From the cell containing the given text, extract its center point as [x, y] coordinate. 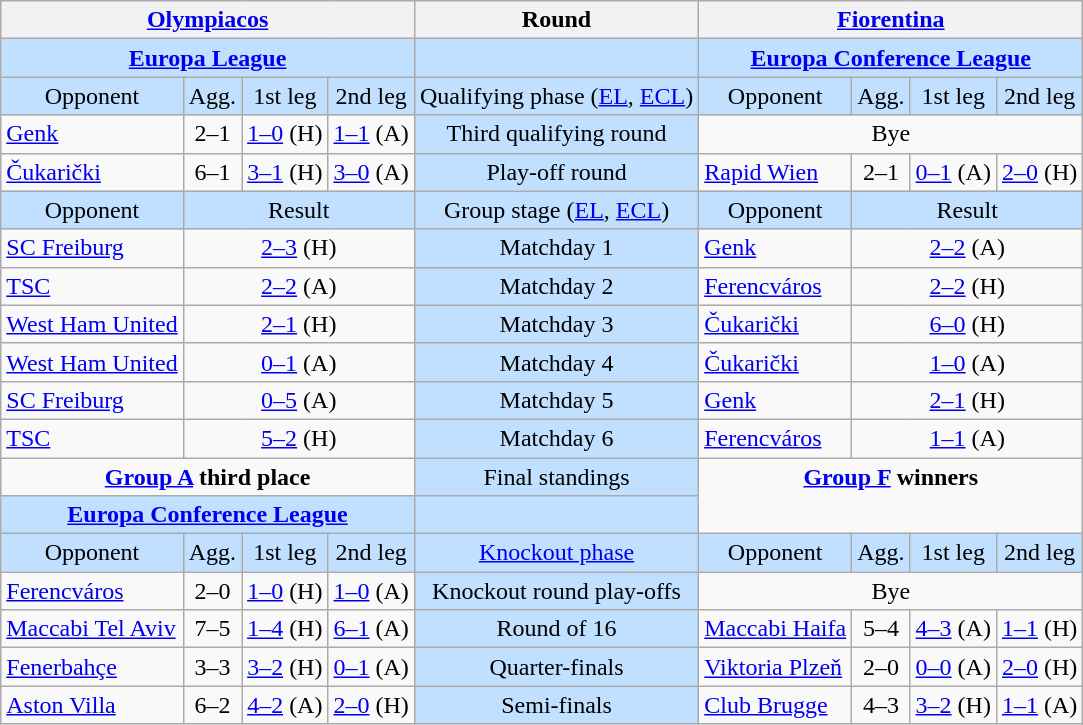
5–2 (H) [298, 438]
6–2 [212, 705]
Fenerbahçe [92, 667]
Europa League [208, 58]
Matchday 3 [556, 324]
Final standings [556, 477]
Matchday 2 [556, 286]
Matchday 4 [556, 362]
4–3 [881, 705]
Club Brugge [776, 705]
Matchday 1 [556, 248]
3–1 (H) [285, 172]
Play-off round [556, 172]
1–1 (H) [1039, 629]
Semi-finals [556, 705]
Third qualifying round [556, 134]
7–5 [212, 629]
6–0 (H) [968, 324]
4–3 (A) [953, 629]
3–3 [212, 667]
0–5 (A) [298, 400]
0–0 (A) [953, 667]
Knockout round play-offs [556, 591]
Aston Villa [92, 705]
Maccabi Haifa [776, 629]
Round [556, 20]
Maccabi Tel Aviv [92, 629]
Round of 16 [556, 629]
2–3 (H) [298, 248]
6–1 (A) [371, 629]
Olympiacos [208, 20]
Fiorentina [891, 20]
Knockout phase [556, 553]
Qualifying phase (EL, ECL) [556, 96]
Group F winners [891, 496]
Viktoria Plzeň [776, 667]
4–2 (A) [285, 705]
Matchday 5 [556, 400]
3–0 (A) [371, 172]
Rapid Wien [776, 172]
5–4 [881, 629]
Group stage (EL, ECL) [556, 210]
6–1 [212, 172]
Group A third place [208, 477]
1–4 (H) [285, 629]
Matchday 6 [556, 438]
2–2 (H) [968, 286]
Quarter-finals [556, 667]
